Capture the cell that displays the provided text and extract its (x, y) central coordinate. 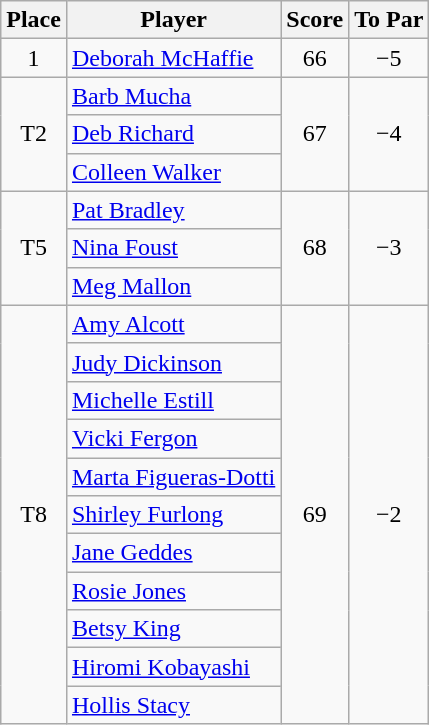
Score (315, 20)
Vicki Fergon (173, 438)
T5 (34, 248)
Deb Richard (173, 134)
1 (34, 58)
69 (315, 514)
Deborah McHaffie (173, 58)
Marta Figueras-Dotti (173, 477)
−5 (389, 58)
−3 (389, 248)
Player (173, 20)
T2 (34, 134)
66 (315, 58)
Colleen Walker (173, 172)
Shirley Furlong (173, 515)
Jane Geddes (173, 553)
Place (34, 20)
−2 (389, 514)
Betsy King (173, 629)
Hollis Stacy (173, 705)
T8 (34, 514)
−4 (389, 134)
Pat Bradley (173, 210)
Hiromi Kobayashi (173, 667)
Amy Alcott (173, 324)
68 (315, 248)
Meg Mallon (173, 286)
Judy Dickinson (173, 362)
Michelle Estill (173, 400)
67 (315, 134)
Nina Foust (173, 248)
To Par (389, 20)
Rosie Jones (173, 591)
Barb Mucha (173, 96)
